Provide the (X, Y) coordinate of the cell's center where the given text is located.  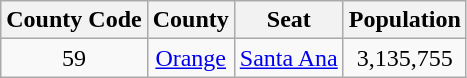
Orange (190, 58)
County (190, 20)
County Code (74, 20)
Santa Ana (288, 58)
Population (404, 20)
3,135,755 (404, 58)
Seat (288, 20)
59 (74, 58)
